Extract the (X, Y) coordinate from the center of the cell holding the provided text.  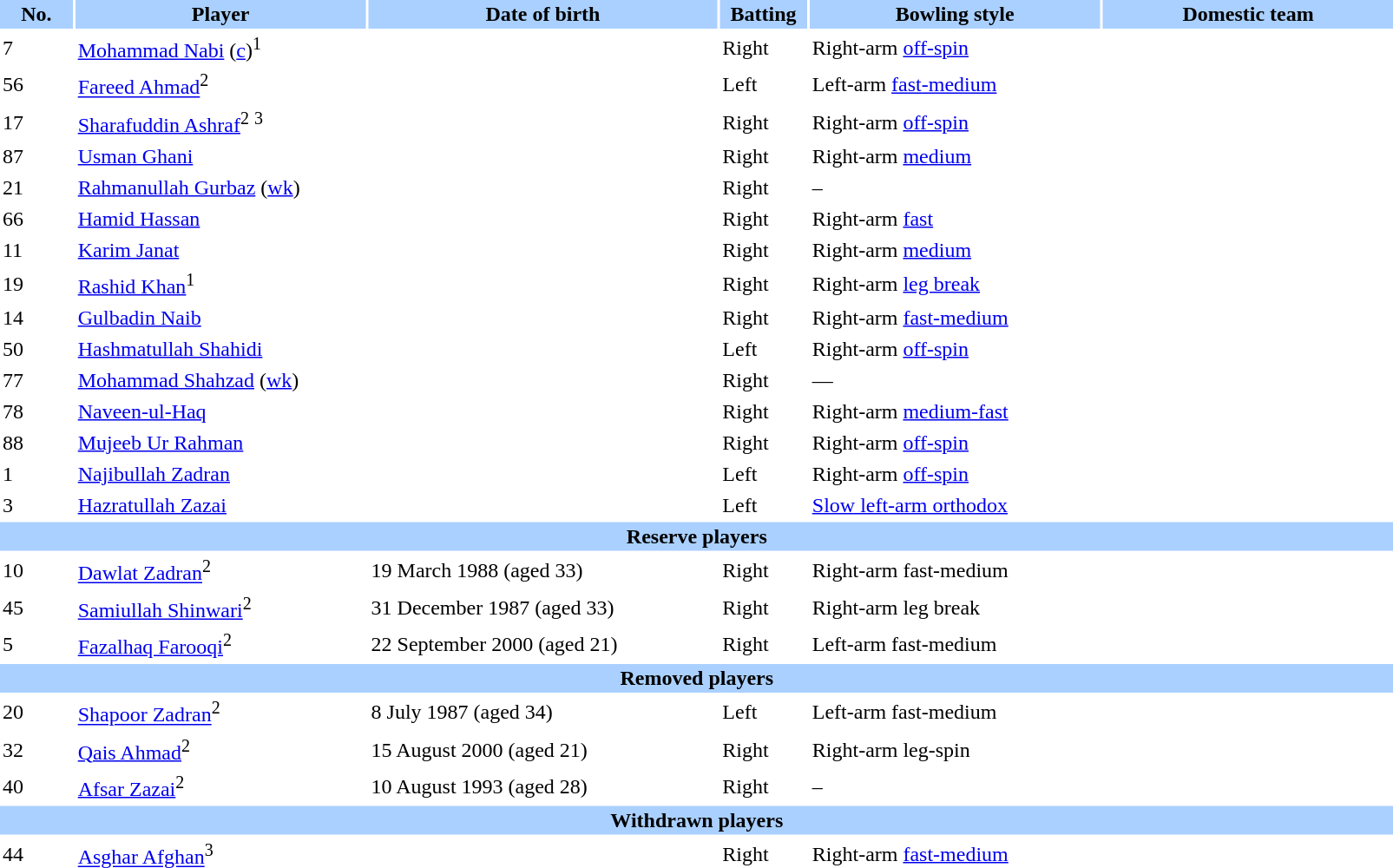
78 (36, 411)
Karim Janat (220, 250)
19 (36, 283)
56 (36, 85)
1 (36, 474)
Afsar Zazai2 (220, 786)
14 (36, 318)
Fareed Ahmad2 (220, 85)
7 (36, 49)
Mohammad Nabi (c)1 (220, 49)
Right-arm medium-fast (955, 411)
11 (36, 250)
50 (36, 349)
Usman Ghani (220, 156)
Right-arm fast (955, 219)
Batting (763, 14)
77 (36, 380)
Shapoor Zadran2 (220, 712)
31 December 1987 (aged 33) (543, 608)
Hamid Hassan (220, 219)
Hashmatullah Shahidi (220, 349)
No. (36, 14)
Mujeeb Ur Rahman (220, 443)
45 (36, 608)
17 (36, 122)
3 (36, 505)
Sharafuddin Ashraf2 3 (220, 122)
32 (36, 750)
66 (36, 219)
Gulbadin Naib (220, 318)
Rahmanullah Gurbaz (wk) (220, 187)
Bowling style (955, 14)
Mohammad Shahzad (wk) (220, 380)
40 (36, 786)
Rashid Khan1 (220, 283)
Right-arm leg-spin (955, 750)
8 July 1987 (aged 34) (543, 712)
Naveen-ul-Haq (220, 411)
Player (220, 14)
Date of birth (543, 14)
22 September 2000 (aged 21) (543, 644)
21 (36, 187)
— (955, 380)
Fazalhaq Farooqi2 (220, 644)
15 August 2000 (aged 21) (543, 750)
Hazratullah Zazai (220, 505)
Najibullah Zadran (220, 474)
Qais Ahmad2 (220, 750)
Slow left-arm orthodox (955, 505)
5 (36, 644)
10 (36, 571)
88 (36, 443)
87 (36, 156)
19 March 1988 (aged 33) (543, 571)
20 (36, 712)
Samiullah Shinwari2 (220, 608)
10 August 1993 (aged 28) (543, 786)
Dawlat Zadran2 (220, 571)
